From the cell containing the given text, extract its center point as [x, y] coordinate. 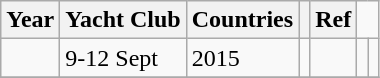
Year [30, 20]
9-12 Sept [123, 58]
2015 [242, 58]
Ref [334, 20]
Countries [242, 20]
Yacht Club [123, 20]
